Output the [x, y] coordinate of the center of the cell containing the given text.  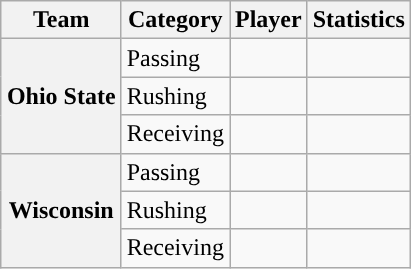
Ohio State [61, 96]
Player [269, 20]
Wisconsin [61, 210]
Team [61, 20]
Statistics [358, 20]
Category [175, 20]
